Locate the cell with the specified text and output its [x, y] center coordinate. 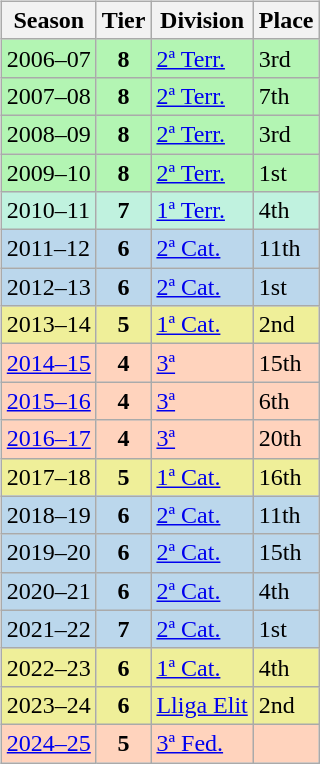
2007–08 [48, 96]
Tier [124, 20]
2014–15 [48, 363]
2013–14 [48, 325]
2008–09 [48, 134]
2019–20 [48, 553]
Place [286, 20]
16th [286, 477]
2015–16 [48, 401]
2009–10 [48, 173]
2010–11 [48, 211]
2012–13 [48, 287]
2020–21 [48, 591]
1ª Terr. [202, 211]
2024–25 [48, 743]
20th [286, 439]
2016–17 [48, 439]
2017–18 [48, 477]
Division [202, 20]
2021–22 [48, 629]
2022–23 [48, 667]
6th [286, 401]
3ª Fed. [202, 743]
Lliga Elit [202, 705]
2018–19 [48, 515]
2006–07 [48, 58]
Season [48, 20]
2011–12 [48, 249]
2023–24 [48, 705]
7th [286, 96]
